Detect which cell encompasses the target text, then output its [x, y] center coordinate. 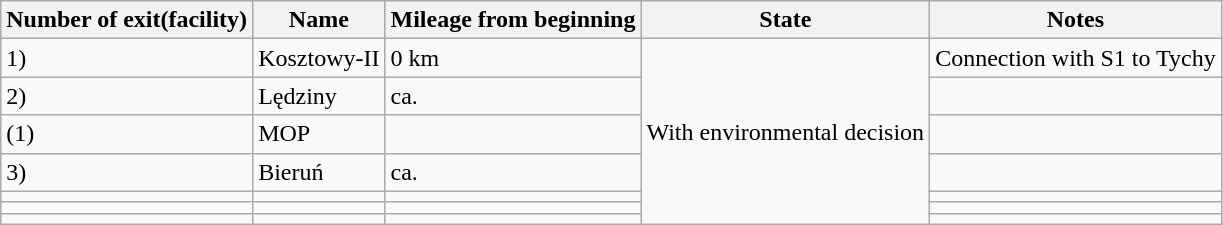
2) [127, 96]
MOP [319, 134]
Kosztowy-II [319, 58]
1) [127, 58]
3) [127, 172]
Name [319, 20]
State [786, 20]
(1) [127, 134]
Lędziny [319, 96]
Bieruń [319, 172]
With environmental decision [786, 132]
0 km [513, 58]
Notes [1076, 20]
Connection with S1 to Tychy [1076, 58]
Number of exit(facility) [127, 20]
Mileage from beginning [513, 20]
